Detect which cell encompasses the target text, then output its [x, y] center coordinate. 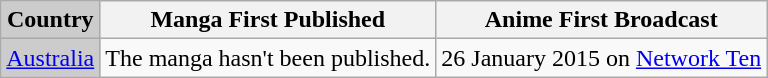
Australia [50, 58]
Anime First Broadcast [602, 20]
Manga First Published [268, 20]
26 January 2015 on Network Ten [602, 58]
Country [50, 20]
The manga hasn't been published. [268, 58]
